From the cell containing the given text, extract its center point as [x, y] coordinate. 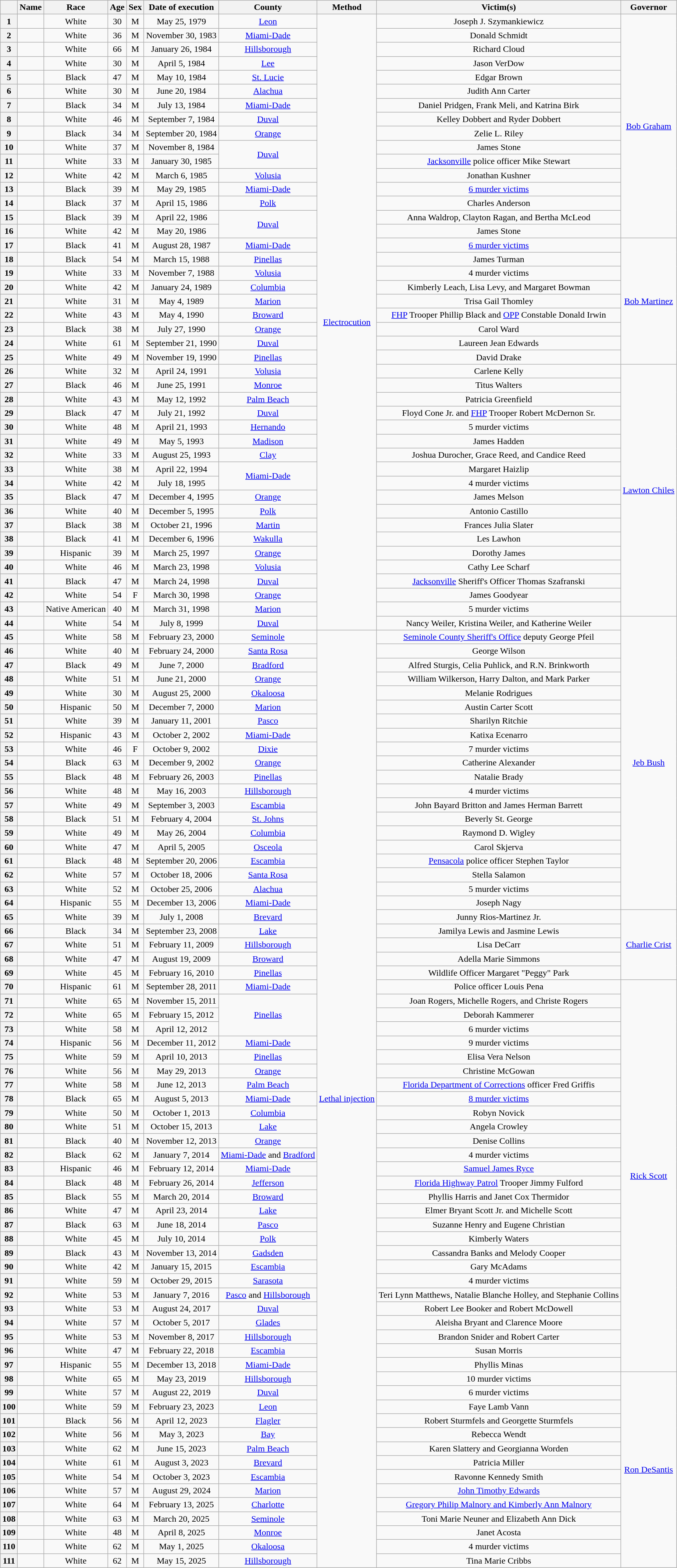
Janet Acosta [499, 1533]
Lethal injection [347, 1099]
Les Lawhon [499, 539]
28 [9, 399]
October 15, 2013 [181, 1127]
7 [9, 105]
August 22, 2019 [181, 1393]
January 7, 2014 [181, 1155]
Jonathan Kushner [499, 175]
November 12, 2013 [181, 1141]
March 20, 2014 [181, 1197]
14 [9, 203]
St. Lucie [268, 77]
September 20, 2006 [181, 861]
February 23, 2000 [181, 637]
107 [9, 1504]
Jacksonville police officer Mike Stewart [499, 161]
Patricia Greenfield [499, 399]
Joseph Nagy [499, 903]
Bob Graham [649, 126]
Suzanne Henry and Eugene Christian [499, 1225]
Raymond D. Wigley [499, 833]
August 28, 1987 [181, 245]
88 [9, 1239]
Nancy Weiler, Kristina Weiler, and Katherine Weiler [499, 623]
80 [9, 1127]
Kelley Dobbert and Ryder Dobbert [499, 119]
December 7, 2000 [181, 707]
Denise Collins [499, 1141]
21 [9, 301]
Joan Rogers, Michelle Rogers, and Christe Rogers [499, 1001]
72 [9, 1015]
July 10, 2014 [181, 1239]
19 [9, 273]
9 murder victims [499, 1043]
September 3, 2003 [181, 805]
Judith Ann Carter [499, 91]
January 30, 1985 [181, 161]
94 [9, 1323]
26 [9, 371]
Glades [268, 1323]
May 3, 2023 [181, 1435]
George Wilson [499, 651]
June 12, 2013 [181, 1085]
January 7, 2016 [181, 1294]
Faye Lamb Vann [499, 1407]
Christine McGowan [499, 1071]
September 7, 1984 [181, 119]
July 27, 1990 [181, 329]
April 22, 1994 [181, 469]
Jacksonville Sheriff's Officer Thomas Szafranski [499, 581]
Toni Marie Neuner and Elizabeth Ann Dick [499, 1519]
February 24, 2000 [181, 651]
13 [9, 189]
29 [9, 413]
87 [9, 1225]
October 29, 2015 [181, 1281]
10 murder victims [499, 1379]
Natalie Brady [499, 777]
July 8, 1999 [181, 623]
17 [9, 245]
Charlie Crist [649, 945]
Bay [268, 1435]
Robyn Novick [499, 1113]
Name [31, 7]
October 5, 2017 [181, 1323]
FHP Trooper Phillip Black and OPP Constable Donald Irwin [499, 315]
July 21, 1992 [181, 413]
October 18, 2006 [181, 875]
June 20, 1984 [181, 91]
Samuel James Ryce [499, 1169]
18 [9, 259]
Donald Schmidt [499, 35]
85 [9, 1197]
May 23, 2019 [181, 1379]
March 6, 1985 [181, 175]
April 22, 1986 [181, 217]
December 13, 2018 [181, 1365]
Dorothy James [499, 553]
Electrocution [347, 322]
Richard Cloud [499, 49]
Jeb Bush [649, 763]
County [268, 7]
April 23, 2014 [181, 1211]
April 15, 1986 [181, 203]
November 15, 2011 [181, 1001]
November 19, 1990 [181, 357]
104 [9, 1462]
75 [9, 1057]
Charles Anderson [499, 203]
October 1, 2013 [181, 1113]
Anna Waldrop, Clayton Ragan, and Bertha McLeod [499, 217]
December 5, 1995 [181, 511]
89 [9, 1253]
Robert Sturmfels and Georgette Sturmfels [499, 1421]
98 [9, 1379]
October 3, 2023 [181, 1476]
May 16, 2003 [181, 791]
May 4, 1990 [181, 315]
103 [9, 1449]
Catherine Alexander [499, 763]
February 26, 2014 [181, 1183]
June 25, 1991 [181, 385]
January 24, 1989 [181, 287]
109 [9, 1533]
Madison [268, 441]
Charlotte [268, 1504]
Edgar Brown [499, 77]
Bradford [268, 665]
September 21, 1990 [181, 343]
April 12, 2012 [181, 1029]
15 [9, 217]
1 [9, 21]
Aleisha Bryant and Clarence Moore [499, 1323]
24 [9, 343]
November 30, 1983 [181, 35]
Cassandra Banks and Melody Cooper [499, 1253]
7 murder victims [499, 749]
Dixie [268, 749]
Antonio Castillo [499, 511]
Teri Lynn Matthews, Natalie Blanche Holley, and Stephanie Collins [499, 1294]
92 [9, 1294]
12 [9, 175]
Stella Salamon [499, 875]
Robert Lee Booker and Robert McDowell [499, 1309]
David Drake [499, 357]
April 5, 2005 [181, 847]
10 [9, 147]
February 23, 2023 [181, 1407]
71 [9, 1001]
6 [9, 91]
September 23, 2008 [181, 931]
108 [9, 1519]
May 10, 1984 [181, 77]
October 25, 2006 [181, 889]
Carol Ward [499, 329]
August 25, 1993 [181, 455]
Bob Martinez [649, 301]
99 [9, 1393]
96 [9, 1351]
December 6, 1996 [181, 539]
Jefferson [268, 1183]
4 [9, 63]
86 [9, 1211]
79 [9, 1113]
105 [9, 1476]
44 [9, 623]
Martin [268, 525]
William Wilkerson, Harry Dalton, and Mark Parker [499, 679]
20 [9, 287]
Elisa Vera Nelson [499, 1057]
February 13, 2025 [181, 1504]
December 13, 2006 [181, 903]
111 [9, 1561]
September 28, 2011 [181, 987]
Joshua Durocher, Grace Reed, and Candice Reed [499, 455]
March 15, 1988 [181, 259]
Date of execution [181, 7]
Jamilya Lewis and Jasmine Lewis [499, 931]
Beverly St. George [499, 819]
April 5, 1984 [181, 63]
James Melson [499, 497]
97 [9, 1365]
Age [117, 7]
Phyllis Harris and Janet Cox Thermidor [499, 1197]
Angela Crowley [499, 1127]
Hernando [268, 427]
July 1, 2008 [181, 917]
Wildlife Officer Margaret "Peggy" Park [499, 973]
May 4, 1989 [181, 301]
Sex [135, 7]
Melanie Rodrigues [499, 693]
August 29, 2024 [181, 1490]
March 20, 2025 [181, 1519]
16 [9, 231]
Elmer Bryant Scott Jr. and Michelle Scott [499, 1211]
Governor [649, 7]
March 23, 1998 [181, 567]
November 13, 2014 [181, 1253]
Sarasota [268, 1281]
February 12, 2014 [181, 1169]
December 9, 2002 [181, 763]
February 4, 2004 [181, 819]
35 [9, 497]
December 11, 2012 [181, 1043]
March 24, 1998 [181, 581]
27 [9, 385]
March 30, 1998 [181, 595]
102 [9, 1435]
May 5, 1993 [181, 441]
May 29, 1985 [181, 189]
Floyd Cone Jr. and FHP Trooper Robert McDernon Sr. [499, 413]
Trisa Gail Thomley [499, 301]
Sharilyn Ritchie [499, 721]
74 [9, 1043]
Cathy Lee Scharf [499, 567]
June 18, 2014 [181, 1225]
Florida Department of Corrections officer Fred Griffis [499, 1085]
Carlene Kelly [499, 371]
May 1, 2025 [181, 1547]
Kimberly Leach, Lisa Levy, and Margaret Bowman [499, 287]
95 [9, 1337]
February 11, 2009 [181, 945]
Carol Skjerva [499, 847]
81 [9, 1141]
October 9, 2002 [181, 749]
July 13, 1984 [181, 105]
January 26, 1984 [181, 49]
February 16, 2010 [181, 973]
Gregory Philip Malnory and Kimberly Ann Malnory [499, 1504]
Victim(s) [499, 7]
Gadsden [268, 1253]
Daniel Pridgen, Frank Meli, and Katrina Birk [499, 105]
Margaret Haizlip [499, 469]
January 11, 2001 [181, 721]
11 [9, 161]
Clay [268, 455]
John Bayard Britton and James Herman Barrett [499, 805]
76 [9, 1071]
August 25, 2000 [181, 693]
March 25, 1997 [181, 553]
April 24, 1991 [181, 371]
April 21, 1993 [181, 427]
3 [9, 49]
April 8, 2025 [181, 1533]
December 4, 1995 [181, 497]
February 15, 2012 [181, 1015]
May 20, 1986 [181, 231]
Ron DeSantis [649, 1470]
Kimberly Waters [499, 1239]
78 [9, 1099]
70 [9, 987]
101 [9, 1421]
October 21, 1996 [181, 525]
St. Johns [268, 819]
91 [9, 1281]
June 21, 2000 [181, 679]
93 [9, 1309]
Lawton Chiles [649, 490]
Rick Scott [649, 1176]
Patricia Miller [499, 1462]
Ravonne Kennedy Smith [499, 1476]
June 7, 2000 [181, 665]
Flagler [268, 1421]
Jason VerDow [499, 63]
James Goodyear [499, 595]
January 15, 2015 [181, 1267]
Pasco and Hillsborough [268, 1294]
June 15, 2023 [181, 1449]
February 26, 2003 [181, 777]
Alfred Sturgis, Celia Puhlick, and R.N. Brinkworth [499, 665]
August 19, 2009 [181, 959]
November 7, 1988 [181, 273]
83 [9, 1169]
Lisa DeCarr [499, 945]
67 [9, 945]
James Hadden [499, 441]
August 3, 2023 [181, 1462]
April 12, 2023 [181, 1421]
Wakulla [268, 539]
May 15, 2025 [181, 1561]
Junny Rios-Martinez Jr. [499, 917]
April 10, 2013 [181, 1057]
Pensacola police officer Stephen Taylor [499, 861]
Florida Highway Patrol Trooper Jimmy Fulford [499, 1183]
Osceola [268, 847]
October 2, 2002 [181, 735]
November 8, 1984 [181, 147]
September 20, 1984 [181, 133]
Adella Marie Simmons [499, 959]
May 29, 2013 [181, 1071]
Frances Julia Slater [499, 525]
Karen Slattery and Georgianna Worden [499, 1449]
68 [9, 959]
106 [9, 1490]
Brandon Snider and Robert Carter [499, 1337]
60 [9, 847]
8 [9, 119]
Gary McAdams [499, 1267]
November 8, 2017 [181, 1337]
Laureen Jean Edwards [499, 343]
March 31, 1998 [181, 609]
Seminole County Sheriff's Office deputy George Pfeil [499, 637]
Austin Carter Scott [499, 707]
84 [9, 1183]
Titus Walters [499, 385]
August 24, 2017 [181, 1309]
Native American [76, 609]
Method [347, 7]
23 [9, 329]
73 [9, 1029]
110 [9, 1547]
May 26, 2004 [181, 833]
22 [9, 315]
February 22, 2018 [181, 1351]
Deborah Kammerer [499, 1015]
Tina Marie Cribbs [499, 1561]
Race [76, 7]
May 12, 1992 [181, 399]
July 18, 1995 [181, 483]
Zelie L. Riley [499, 133]
Miami-Dade and Bradford [268, 1155]
May 25, 1979 [181, 21]
2 [9, 35]
Susan Morris [499, 1351]
Joseph J. Szymankiewicz [499, 21]
90 [9, 1267]
69 [9, 973]
25 [9, 357]
8 murder victims [499, 1099]
Lee [268, 63]
Police officer Louis Pena [499, 987]
5 [9, 77]
Phyllis Minas [499, 1365]
82 [9, 1155]
James Turman [499, 259]
John Timothy Edwards [499, 1490]
Katixa Ecenarro [499, 735]
Rebecca Wendt [499, 1435]
August 5, 2013 [181, 1099]
77 [9, 1085]
9 [9, 133]
100 [9, 1407]
